Pinpoint the cell where the given text exists, returning its (x, y) midpoint coordinate. 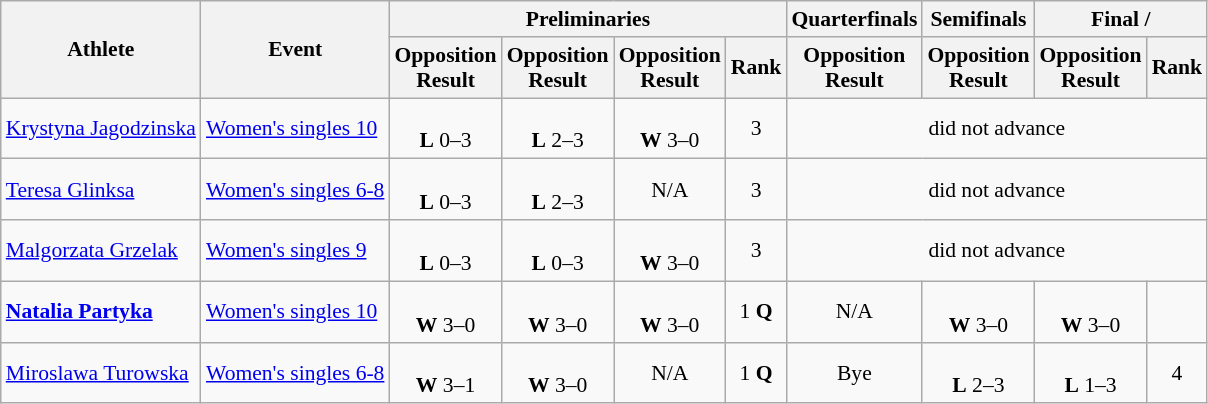
Athlete (101, 50)
4 (1178, 372)
Miroslawa Turowska (101, 372)
Malgorzata Grzelak (101, 250)
Quarterfinals (854, 19)
W 3–1 (445, 372)
Semifinals (978, 19)
Natalia Partyka (101, 312)
Women's singles 9 (296, 250)
L 1–3 (1090, 372)
Event (296, 50)
Teresa Glinksa (101, 190)
Bye (854, 372)
Final / (1120, 19)
Krystyna Jagodzinska (101, 128)
Preliminaries (588, 19)
